Return (x, y) of the center of cell containing provided text 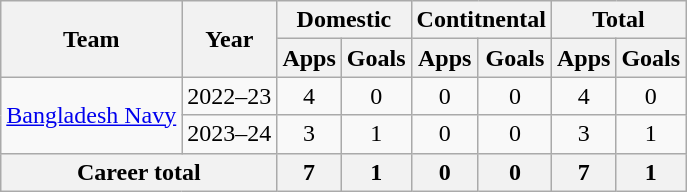
Bangladesh Navy (92, 115)
2023–24 (230, 134)
Career total (139, 172)
Domestic (344, 20)
Total (618, 20)
Contitnental (481, 20)
Team (92, 39)
Year (230, 39)
2022–23 (230, 96)
